For the text-containing cell, return its midpoint in [x, y] coordinate format. 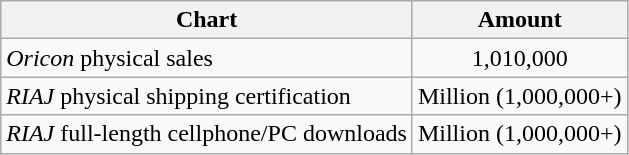
Amount [520, 20]
RIAJ physical shipping certification [207, 96]
1,010,000 [520, 58]
Oricon physical sales [207, 58]
RIAJ full-length cellphone/PC downloads [207, 134]
Chart [207, 20]
